Output the [X, Y] coordinate of the center of the cell containing the given text.  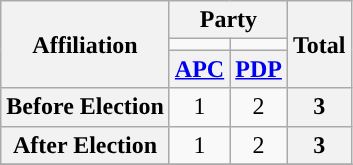
Before Election [86, 107]
After Election [86, 145]
APC [199, 69]
Party [228, 20]
Total [319, 44]
Affiliation [86, 44]
PDP [259, 69]
